Identify which cell holds the provided text, then report its (x, y) central coordinate. 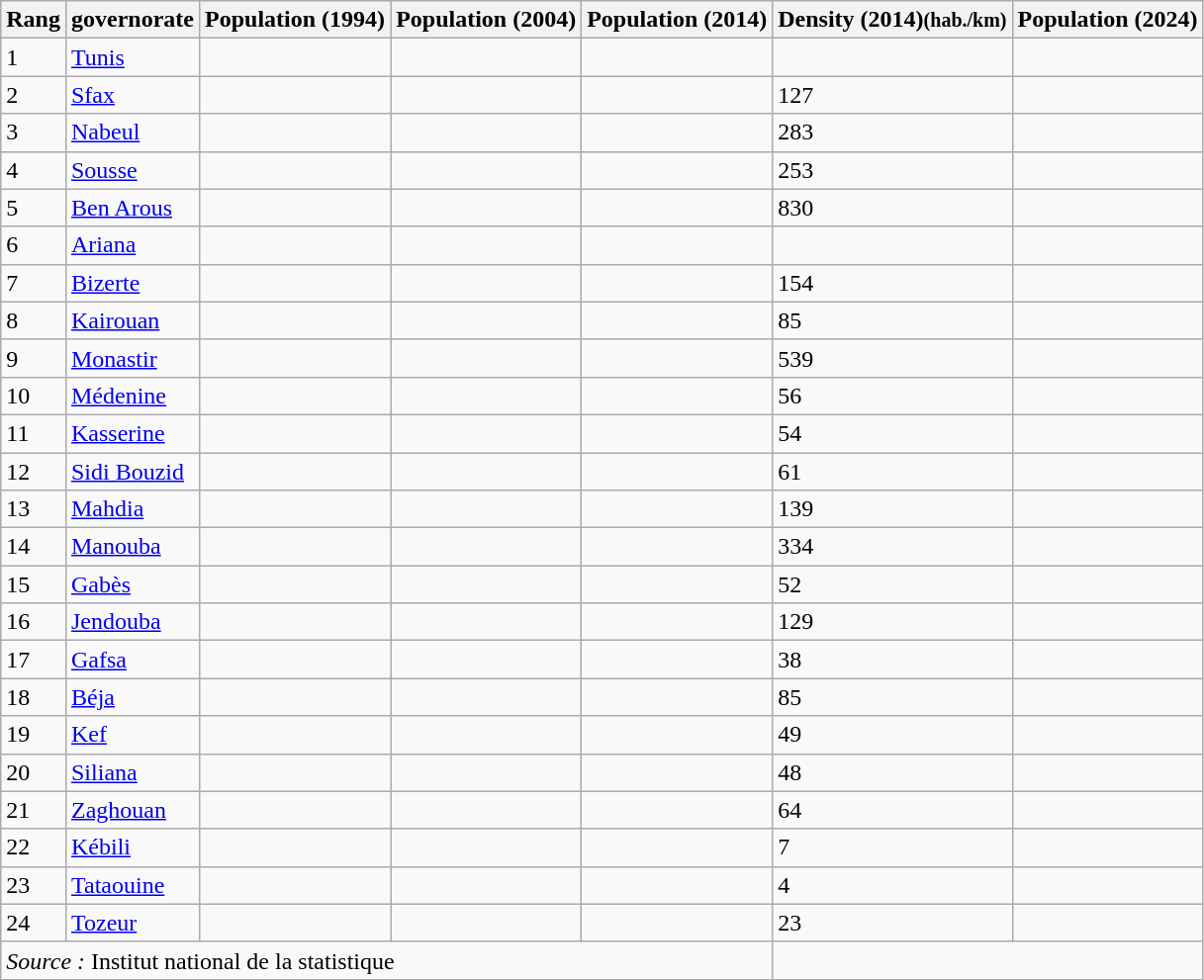
Jendouba (133, 622)
22 (34, 847)
154 (892, 283)
11 (34, 433)
5 (34, 208)
Monastir (133, 358)
Ben Arous (133, 208)
49 (892, 735)
Gafsa (133, 660)
830 (892, 208)
38 (892, 660)
Siliana (133, 772)
Kairouan (133, 320)
129 (892, 622)
10 (34, 396)
Sousse (133, 170)
Manouba (133, 547)
Rang (34, 20)
Kef (133, 735)
334 (892, 547)
16 (34, 622)
2 (34, 95)
Tozeur (133, 923)
Tunis (133, 57)
19 (34, 735)
8 (34, 320)
15 (34, 584)
Ariana (133, 245)
Sidi Bouzid (133, 472)
Tataouine (133, 885)
Population (2024) (1108, 20)
139 (892, 509)
Béja (133, 697)
Population (2004) (487, 20)
Density (2014)(hab./km) (892, 20)
24 (34, 923)
3 (34, 133)
54 (892, 433)
48 (892, 772)
Population (1994) (295, 20)
Kasserine (133, 433)
127 (892, 95)
20 (34, 772)
253 (892, 170)
9 (34, 358)
21 (34, 810)
56 (892, 396)
17 (34, 660)
Médenine (133, 396)
6 (34, 245)
52 (892, 584)
61 (892, 472)
Bizerte (133, 283)
Source : Institut national de la statistique (387, 960)
14 (34, 547)
Kébili (133, 847)
Mahdia (133, 509)
539 (892, 358)
Gabès (133, 584)
18 (34, 697)
governorate (133, 20)
Population (2014) (677, 20)
Sfax (133, 95)
1 (34, 57)
283 (892, 133)
64 (892, 810)
Nabeul (133, 133)
13 (34, 509)
Zaghouan (133, 810)
12 (34, 472)
